Extract the (x, y) coordinate from the center of the cell holding the provided text.  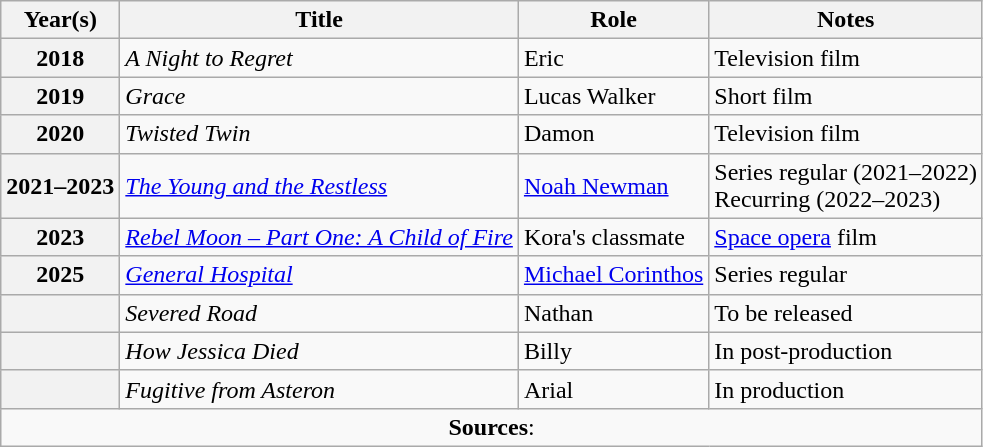
Severed Road (320, 313)
2021–2023 (60, 186)
Series regular (846, 275)
Nathan (613, 313)
In production (846, 389)
Notes (846, 20)
General Hospital (320, 275)
Damon (613, 134)
Year(s) (60, 20)
2019 (60, 96)
In post-production (846, 351)
Series regular (2021–2022) Recurring (2022–2023) (846, 186)
Eric (613, 58)
Space opera film (846, 237)
Michael Corinthos (613, 275)
To be released (846, 313)
Noah Newman (613, 186)
Twisted Twin (320, 134)
Fugitive from Asteron (320, 389)
Billy (613, 351)
Grace (320, 96)
Rebel Moon – Part One: A Child of Fire (320, 237)
Sources: (492, 427)
2025 (60, 275)
Kora's classmate (613, 237)
2020 (60, 134)
Role (613, 20)
The Young and the Restless (320, 186)
Lucas Walker (613, 96)
Short film (846, 96)
Title (320, 20)
2018 (60, 58)
2023 (60, 237)
Arial (613, 389)
A Night to Regret (320, 58)
How Jessica Died (320, 351)
